For the text-containing cell, return its midpoint in [X, Y] coordinate format. 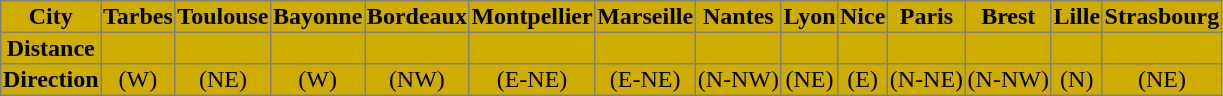
Paris [927, 17]
Lille [1076, 17]
Tarbes [138, 17]
City [51, 17]
(E) [863, 80]
Distance [51, 48]
Strasbourg [1162, 17]
Nantes [738, 17]
Bordeaux [418, 17]
Bayonne [318, 17]
Brest [1008, 17]
Toulouse [223, 17]
Direction [51, 80]
(N) [1076, 80]
Montpellier [532, 17]
Nice [863, 17]
Marseille [645, 17]
Lyon [810, 17]
(N-NE) [927, 80]
(NW) [418, 80]
